For the text-containing cell, return its midpoint in (X, Y) coordinate format. 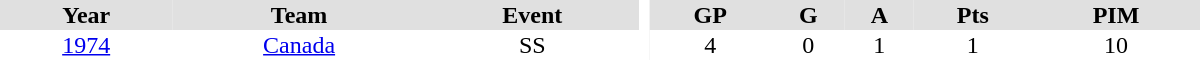
4 (710, 45)
10 (1116, 45)
GP (710, 15)
SS (532, 45)
Pts (973, 15)
Year (86, 15)
1974 (86, 45)
Team (298, 15)
A (880, 15)
Canada (298, 45)
0 (808, 45)
G (808, 15)
Event (532, 15)
PIM (1116, 15)
